For the text-containing cell, return its midpoint in [X, Y] coordinate format. 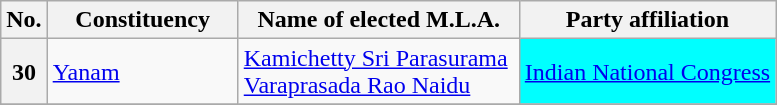
Name of elected M.L.A. [378, 20]
30 [24, 72]
Constituency [142, 20]
Yanam [142, 72]
No. [24, 20]
Party affiliation [647, 20]
Indian National Congress [647, 72]
Kamichetty Sri Parasurama Varaprasada Rao Naidu [378, 72]
